Detect which cell encompasses the target text, then output its [x, y] center coordinate. 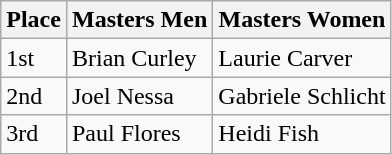
3rd [34, 134]
Joel Nessa [139, 96]
Paul Flores [139, 134]
1st [34, 58]
Masters Women [302, 20]
2nd [34, 96]
Brian Curley [139, 58]
Masters Men [139, 20]
Laurie Carver [302, 58]
Heidi Fish [302, 134]
Place [34, 20]
Gabriele Schlicht [302, 96]
